Detect which cell encompasses the target text, then output its [x, y] center coordinate. 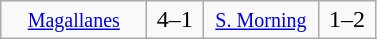
1–2 [347, 20]
S. Morning [261, 20]
4–1 [175, 20]
Magallanes [74, 20]
